Locate the cell with the specified text and output its [X, Y] center coordinate. 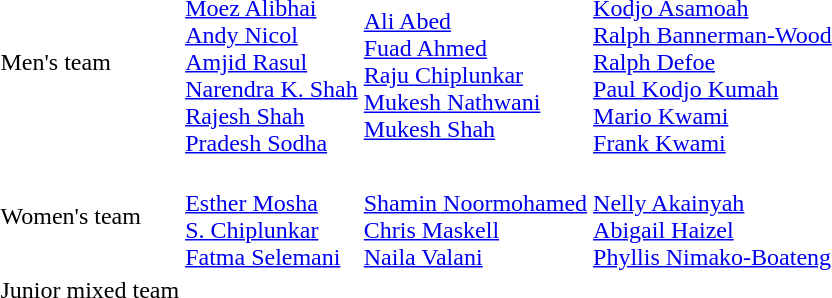
Shamin NoormohamedChris MaskellNaila Valani [475, 216]
Esther MoshaS. ChiplunkarFatma Selemani [272, 216]
